Scan for the cell matching the given text and deliver its (X, Y) coordinate at center. 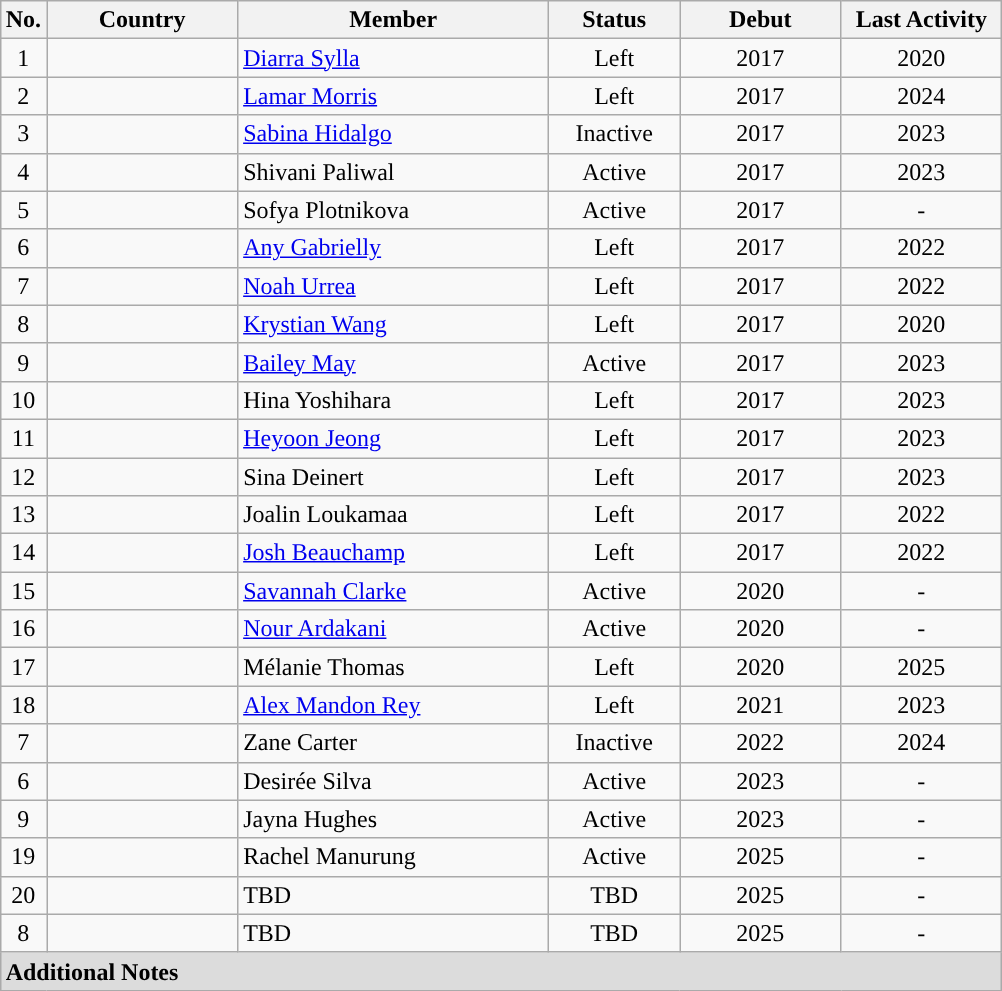
18 (23, 705)
Shivani Paliwal (394, 172)
Member (394, 20)
Desirée Silva (394, 781)
Josh Beauchamp (394, 553)
Jayna Hughes (394, 819)
Sina Deinert (394, 477)
12 (23, 477)
No. (23, 20)
20 (23, 895)
2021 (760, 705)
Savannah Clarke (394, 591)
Additional Notes (501, 971)
Sofya Plotnikova (394, 210)
Last Activity (922, 20)
10 (23, 400)
13 (23, 515)
Alex Mandon Rey (394, 705)
Sabina Hidalgo (394, 134)
17 (23, 667)
Bailey May (394, 362)
3 (23, 134)
Country (142, 20)
2 (23, 96)
Diarra Sylla (394, 58)
Rachel Manurung (394, 857)
14 (23, 553)
5 (23, 210)
Lamar Morris (394, 96)
Status (614, 20)
Mélanie Thomas (394, 667)
Heyoon Jeong (394, 438)
Noah Urrea (394, 286)
4 (23, 172)
Any Gabrielly (394, 248)
11 (23, 438)
Joalin Loukamaa (394, 515)
19 (23, 857)
15 (23, 591)
1 (23, 58)
Nour Ardakani (394, 629)
Zane Carter (394, 743)
Debut (760, 20)
Krystian Wang (394, 324)
Hina Yoshihara (394, 400)
16 (23, 629)
